Return [X, Y] of the center of cell containing provided text 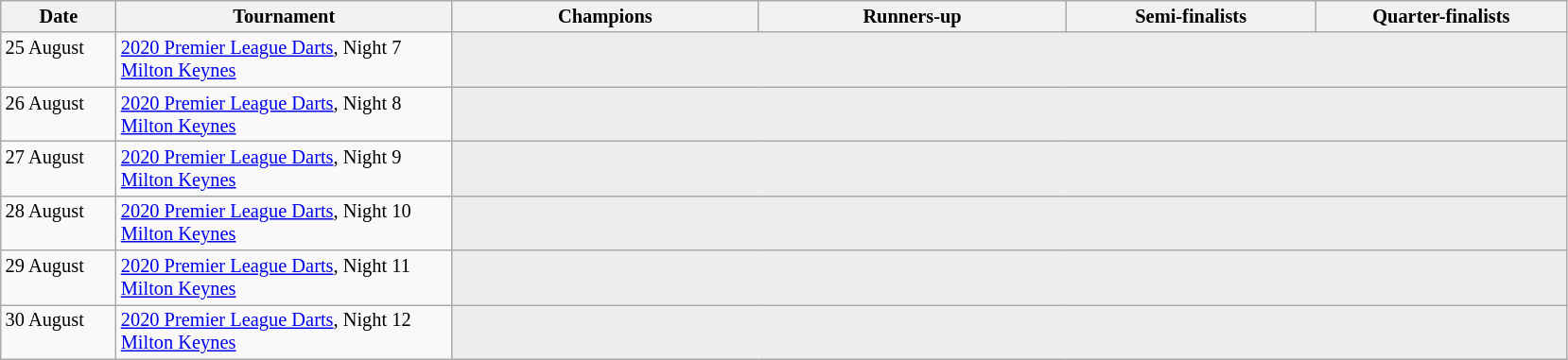
Date [59, 16]
30 August [59, 332]
2020 Premier League Darts, Night 9 Milton Keynes [284, 168]
Champions [605, 16]
26 August [59, 114]
Semi-finalists [1192, 16]
25 August [59, 60]
2020 Premier League Darts, Night 10 Milton Keynes [284, 223]
Quarter-finalists [1441, 16]
Tournament [284, 16]
28 August [59, 223]
Runners-up [912, 16]
2020 Premier League Darts, Night 12 Milton Keynes [284, 332]
2020 Premier League Darts, Night 7 Milton Keynes [284, 60]
27 August [59, 168]
29 August [59, 278]
2020 Premier League Darts, Night 11 Milton Keynes [284, 278]
2020 Premier League Darts, Night 8 Milton Keynes [284, 114]
